Pinpoint the cell where the given text exists, returning its (X, Y) midpoint coordinate. 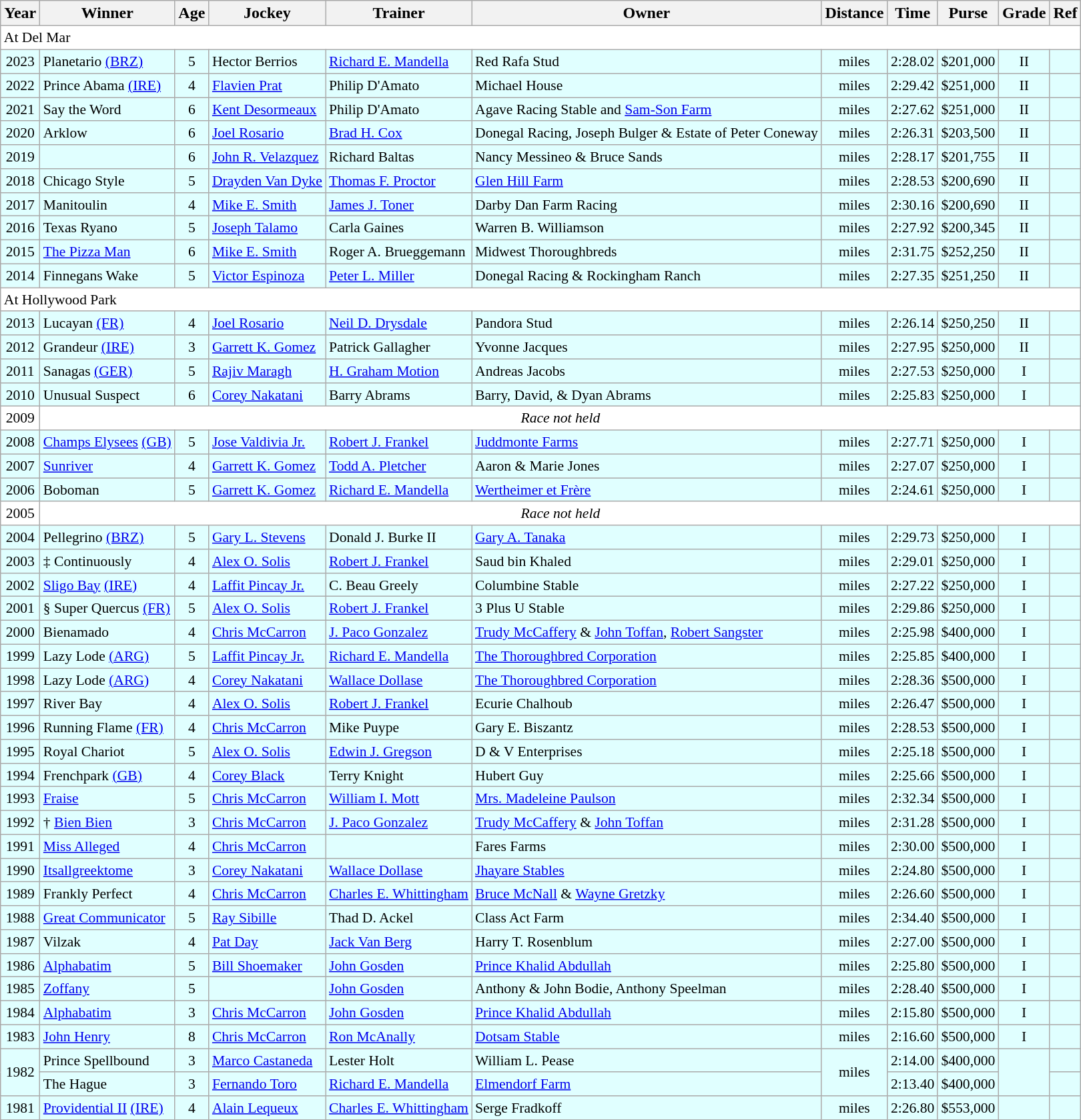
1990 (20, 870)
2:14.00 (913, 1061)
2000 (20, 632)
Brad H. Cox (399, 133)
Distance (854, 13)
Columbine Stable (647, 585)
$553,000 (968, 1108)
2013 (20, 323)
Elmendorf Farm (647, 1084)
Jockey (267, 13)
2:15.80 (913, 1013)
Prince Spellbound (107, 1061)
Richard Baltas (399, 157)
2:25.98 (913, 632)
Rajiv Maragh (267, 371)
2020 (20, 133)
‡ Continuously (107, 561)
2018 (20, 181)
2023 (20, 61)
Lucayan (FR) (107, 323)
Aaron & Marie Jones (647, 466)
Texas Ryano (107, 228)
$201,000 (968, 61)
Itsallgreektome (107, 870)
Thad D. Ackel (399, 918)
H. Graham Motion (399, 371)
Joseph Talamo (267, 228)
2:27.62 (913, 109)
2010 (20, 394)
Midwest Thoroughbreds (647, 252)
2021 (20, 109)
The Pizza Man (107, 252)
2:26.80 (913, 1108)
Lester Holt (399, 1061)
Vilzak (107, 942)
Time (913, 13)
2:27.71 (913, 442)
Todd A. Pletcher (399, 466)
2019 (20, 157)
Yvonne Jacques (647, 347)
Sunriver (107, 466)
Juddmonte Farms (647, 442)
Sligo Bay (IRE) (107, 585)
The Hague (107, 1084)
2:29.01 (913, 561)
Agave Racing Stable and Sam-Son Farm (647, 109)
Fernando Toro (267, 1084)
2:16.60 (913, 1037)
2015 (20, 252)
2002 (20, 585)
Year (20, 13)
Planetario (BRZ) (107, 61)
1991 (20, 846)
2:27.00 (913, 942)
2:29.73 (913, 537)
At Hollywood Park (540, 300)
3 Plus U Stable (647, 609)
Trainer (399, 13)
Nancy Messineo & Bruce Sands (647, 157)
Arklow (107, 133)
Saud bin Khaled (647, 561)
Champs Elysees (GB) (107, 442)
2:13.40 (913, 1084)
Gary E. Biszantz (647, 728)
$250,250 (968, 323)
Thomas F. Proctor (399, 181)
Pellegrino (BRZ) (107, 537)
Bienamado (107, 632)
2:25.66 (913, 775)
Serge Fradkoff (647, 1108)
1982 (20, 1072)
Darby Dan Farm Racing (647, 204)
Andreas Jacobs (647, 371)
Ecurie Chalhoub (647, 704)
Hubert Guy (647, 775)
2:26.14 (913, 323)
Grade (1024, 13)
Dotsam Stable (647, 1037)
2:27.92 (913, 228)
† Bien Bien (107, 822)
2:27.35 (913, 276)
2007 (20, 466)
1986 (20, 965)
2:27.95 (913, 347)
Bruce McNall & Wayne Gretzky (647, 894)
Great Communicator (107, 918)
2003 (20, 561)
2:31.28 (913, 822)
Age (192, 13)
2:29.42 (913, 85)
2:26.60 (913, 894)
Pandora Stud (647, 323)
Finnegans Wake (107, 276)
Prince Abama (IRE) (107, 85)
2:24.61 (913, 490)
1981 (20, 1108)
2022 (20, 85)
Corey Black (267, 775)
2009 (20, 418)
2014 (20, 276)
Kent Desormeaux (267, 109)
Jhayare Stables (647, 870)
Zoffany (107, 989)
2001 (20, 609)
Wertheimer et Frère (647, 490)
2012 (20, 347)
Patrick Gallagher (399, 347)
James J. Toner (399, 204)
2:30.00 (913, 846)
Frenchpark (GB) (107, 775)
Drayden Van Dyke (267, 181)
Mrs. Madeleine Paulson (647, 799)
$252,250 (968, 252)
Fares Farms (647, 846)
Hector Berrios (267, 61)
Grandeur (IRE) (107, 347)
Peter L. Miller (399, 276)
2016 (20, 228)
Jack Van Berg (399, 942)
Neil D. Drysdale (399, 323)
Class Act Farm (647, 918)
2:28.17 (913, 157)
River Bay (107, 704)
2:28.02 (913, 61)
2:34.40 (913, 918)
William I. Mott (399, 799)
1999 (20, 656)
2:27.53 (913, 371)
2:27.22 (913, 585)
2:32.34 (913, 799)
2008 (20, 442)
Providential II (IRE) (107, 1108)
2:31.75 (913, 252)
Donegal Racing, Joseph Bulger & Estate of Peter Coneway (647, 133)
Owner (647, 13)
Carla Gaines (399, 228)
Royal Chariot (107, 752)
John R. Velazquez (267, 157)
D & V Enterprises (647, 752)
Donegal Racing & Rockingham Ranch (647, 276)
1992 (20, 822)
2017 (20, 204)
2005 (20, 513)
$200,345 (968, 228)
Roger A. Brueggemann (399, 252)
Glen Hill Farm (647, 181)
Winner (107, 13)
Ray Sibille (267, 918)
Warren B. Williamson (647, 228)
1984 (20, 1013)
Boboman (107, 490)
Chicago Style (107, 181)
Ron McAnally (399, 1037)
2:30.16 (913, 204)
$201,755 (968, 157)
Marco Castaneda (267, 1061)
Purse (968, 13)
Pat Day (267, 942)
§ Super Quercus (FR) (107, 609)
John Henry (107, 1037)
$203,500 (968, 133)
2:29.86 (913, 609)
1996 (20, 728)
1987 (20, 942)
2011 (20, 371)
Alain Lequeux (267, 1108)
2:25.18 (913, 752)
2:26.31 (913, 133)
Gary L. Stevens (267, 537)
1998 (20, 680)
Barry Abrams (399, 394)
At Del Mar (540, 38)
Victor Espinoza (267, 276)
1989 (20, 894)
Running Flame (FR) (107, 728)
Anthony & John Bodie, Anthony Speelman (647, 989)
Ref (1065, 13)
Mike Puype (399, 728)
1995 (20, 752)
1988 (20, 918)
Frankly Perfect (107, 894)
Trudy McCaffery & John Toffan (647, 822)
Fraise (107, 799)
Miss Alleged (107, 846)
2:27.07 (913, 466)
2004 (20, 537)
Gary A. Tanaka (647, 537)
1983 (20, 1037)
2:24.80 (913, 870)
2:25.85 (913, 656)
Terry Knight (399, 775)
Donald J. Burke II (399, 537)
William L. Pease (647, 1061)
Sanagas (GER) (107, 371)
2:25.83 (913, 394)
2:26.47 (913, 704)
Edwin J. Gregson (399, 752)
Harry T. Rosenblum (647, 942)
C. Beau Greely (399, 585)
Flavien Prat (267, 85)
Trudy McCaffery & John Toffan, Robert Sangster (647, 632)
2006 (20, 490)
1985 (20, 989)
1993 (20, 799)
$251,250 (968, 276)
2:28.40 (913, 989)
Manitoulin (107, 204)
Bill Shoemaker (267, 965)
1997 (20, 704)
Red Rafa Stud (647, 61)
Barry, David, & Dyan Abrams (647, 394)
2:25.80 (913, 965)
2:28.36 (913, 680)
1994 (20, 775)
Michael House (647, 85)
Say the Word (107, 109)
Unusual Suspect (107, 394)
8 (192, 1037)
Jose Valdivia Jr. (267, 442)
